Pinpoint the cell where the given text exists, returning its (x, y) midpoint coordinate. 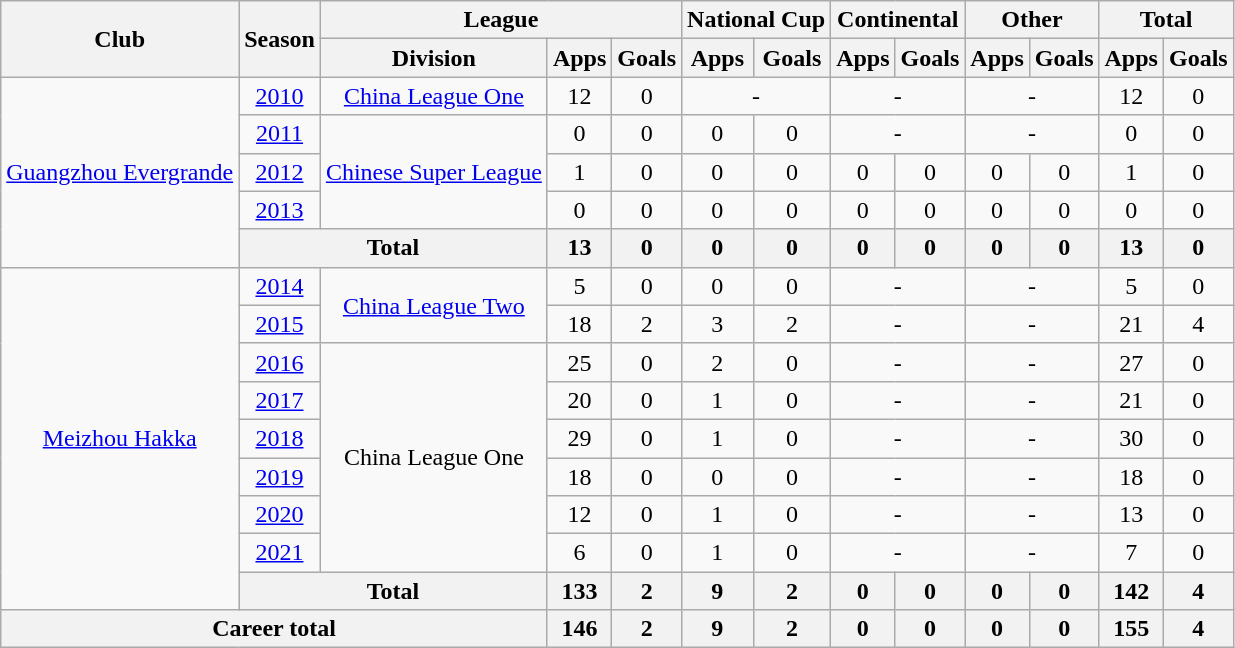
133 (579, 591)
7 (1131, 553)
2019 (280, 477)
Career total (274, 629)
2011 (280, 134)
25 (579, 362)
2018 (280, 438)
2021 (280, 553)
27 (1131, 362)
Division (434, 58)
3 (718, 324)
Other (1032, 20)
155 (1131, 629)
Chinese Super League (434, 172)
6 (579, 553)
Guangzhou Evergrande (120, 172)
National Cup (756, 20)
29 (579, 438)
Season (280, 39)
2017 (280, 400)
Club (120, 39)
30 (1131, 438)
Meizhou Hakka (120, 438)
20 (579, 400)
2010 (280, 96)
142 (1131, 591)
China League Two (434, 305)
146 (579, 629)
2014 (280, 286)
2015 (280, 324)
2012 (280, 172)
League (500, 20)
Continental (898, 20)
2020 (280, 515)
2013 (280, 210)
2016 (280, 362)
